Provide the (x, y) coordinate of the cell's center where the given text is located.  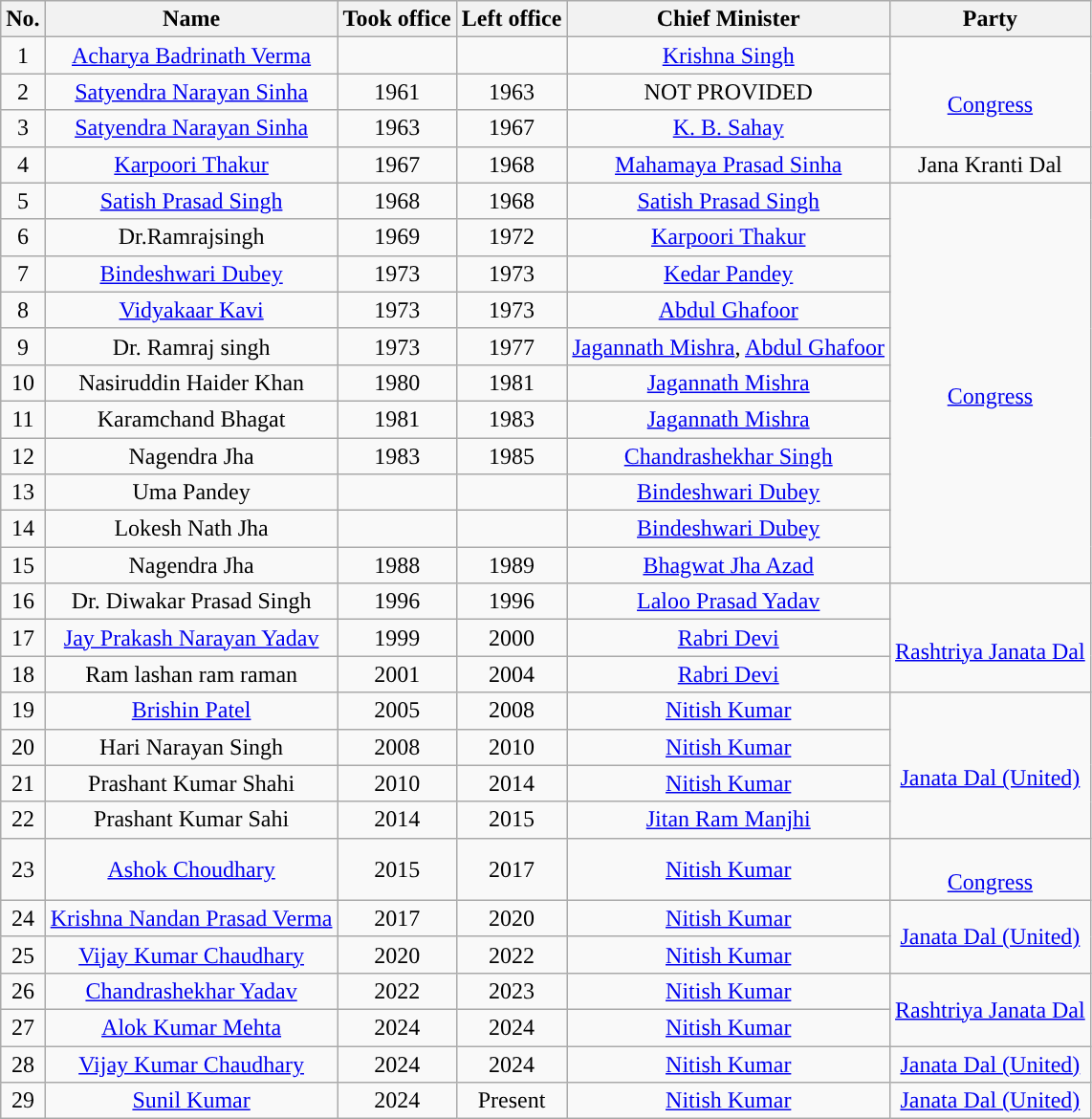
1999 (397, 638)
Vidyakaar Kavi (191, 310)
Mahamaya Prasad Sinha (729, 165)
3 (23, 128)
8 (23, 310)
22 (23, 820)
1980 (397, 383)
Lokesh Nath Jha (191, 529)
Sunil Kumar (191, 1101)
2000 (512, 638)
Present (512, 1101)
1989 (512, 565)
10 (23, 383)
K. B. Sahay (729, 128)
Hari Narayan Singh (191, 747)
1972 (512, 237)
Dr.Ramrajsingh (191, 237)
23 (23, 868)
Ram lashan ram raman (191, 674)
17 (23, 638)
2001 (397, 674)
20 (23, 747)
29 (23, 1101)
18 (23, 674)
26 (23, 991)
No. (23, 19)
Left office (512, 19)
19 (23, 711)
Dr. Ramraj singh (191, 346)
2023 (512, 991)
7 (23, 274)
25 (23, 954)
4 (23, 165)
Jay Prakash Narayan Yadav (191, 638)
Alok Kumar Mehta (191, 1027)
Name (191, 19)
Prashant Kumar Shahi (191, 783)
Karamchand Bhagat (191, 419)
NOT PROVIDED (729, 92)
9 (23, 346)
2005 (397, 711)
1985 (512, 456)
5 (23, 201)
2 (23, 92)
Jagannath Mishra, Abdul Ghafoor (729, 346)
Laloo Prasad Yadav (729, 602)
Party (991, 19)
Brishin Patel (191, 711)
27 (23, 1027)
6 (23, 237)
Krishna Nandan Prasad Verma (191, 918)
1977 (512, 346)
Bhagwat Jha Azad (729, 565)
Acharya Badrinath Verma (191, 55)
Jitan Ram Manjhi (729, 820)
Nasiruddin Haider Khan (191, 383)
Chandrashekhar Singh (729, 456)
24 (23, 918)
Took office (397, 19)
2004 (512, 674)
Chandrashekhar Yadav (191, 991)
Krishna Singh (729, 55)
Prashant Kumar Sahi (191, 820)
Abdul Ghafoor (729, 310)
1 (23, 55)
Jana Kranti Dal (991, 165)
Ashok Choudhary (191, 868)
1961 (397, 92)
11 (23, 419)
16 (23, 602)
1988 (397, 565)
Kedar Pandey (729, 274)
12 (23, 456)
28 (23, 1064)
Chief Minister (729, 19)
1969 (397, 237)
15 (23, 565)
13 (23, 493)
Uma Pandey (191, 493)
21 (23, 783)
14 (23, 529)
Dr. Diwakar Prasad Singh (191, 602)
